Capture the cell that displays the provided text and extract its [x, y] central coordinate. 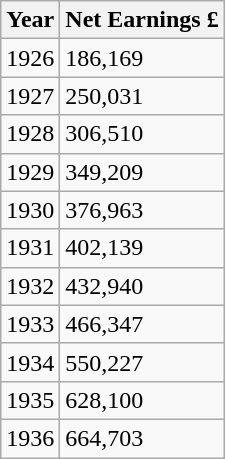
1936 [30, 438]
1934 [30, 362]
432,940 [142, 286]
402,139 [142, 248]
Year [30, 20]
1935 [30, 400]
550,227 [142, 362]
1933 [30, 324]
306,510 [142, 134]
1930 [30, 210]
628,100 [142, 400]
1927 [30, 96]
376,963 [142, 210]
1929 [30, 172]
250,031 [142, 96]
1926 [30, 58]
1932 [30, 286]
1928 [30, 134]
Net Earnings £ [142, 20]
186,169 [142, 58]
466,347 [142, 324]
664,703 [142, 438]
1931 [30, 248]
349,209 [142, 172]
